For the text-containing cell, return its midpoint in (X, Y) coordinate format. 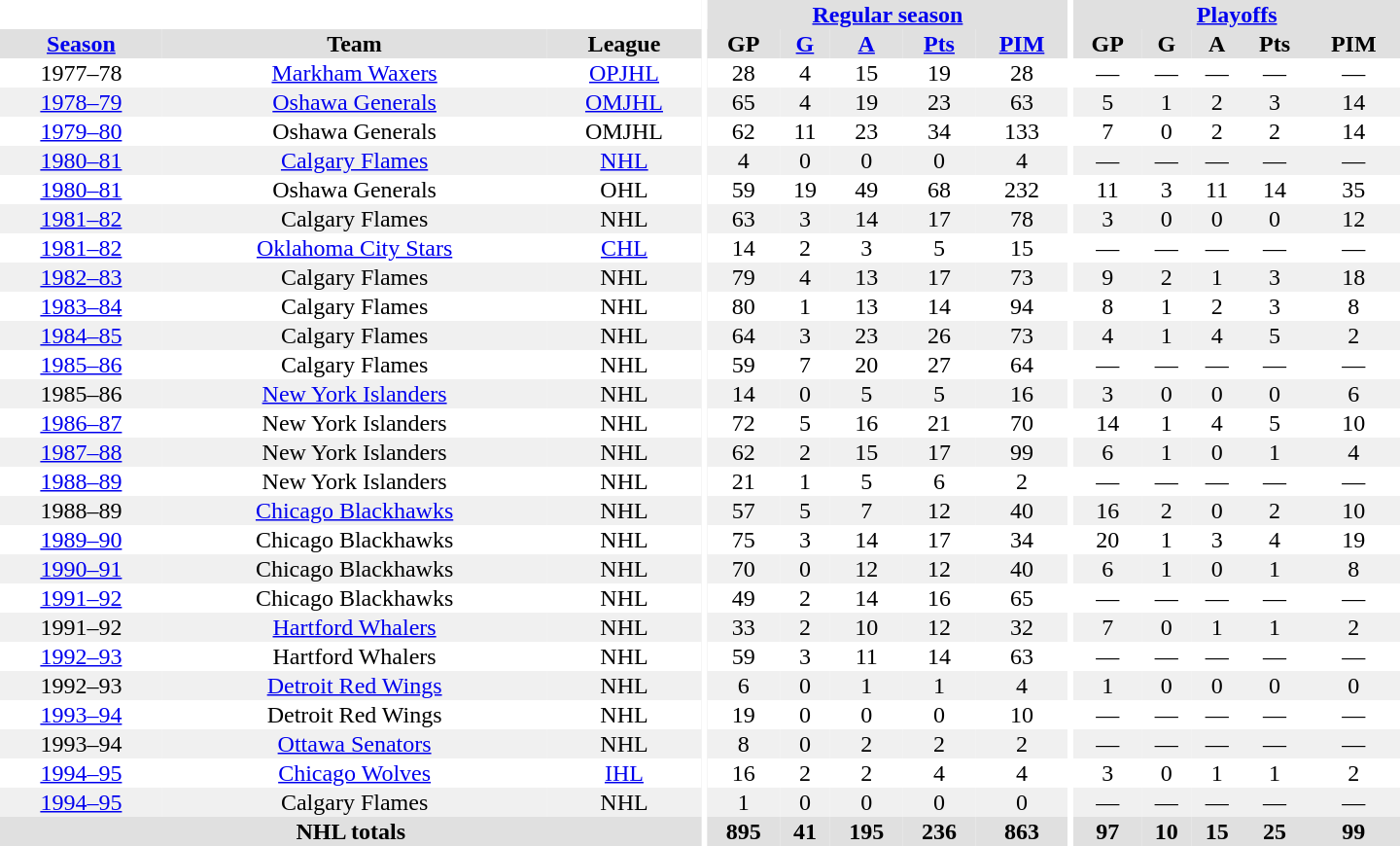
Playoffs (1237, 15)
57 (743, 511)
33 (743, 627)
Season (82, 44)
32 (1021, 627)
79 (743, 277)
Team (355, 44)
18 (1353, 277)
1990–91 (82, 569)
1984–85 (82, 335)
133 (1021, 131)
1979–80 (82, 131)
72 (743, 423)
9 (1107, 277)
94 (1021, 306)
1987–88 (82, 452)
Chicago Wolves (355, 773)
1978–79 (82, 102)
80 (743, 306)
41 (805, 831)
1977–78 (82, 73)
1989–90 (82, 540)
236 (939, 831)
26 (939, 335)
1982–83 (82, 277)
CHL (624, 248)
27 (939, 365)
OPJHL (624, 73)
895 (743, 831)
Oklahoma City Stars (355, 248)
232 (1021, 190)
78 (1021, 219)
195 (867, 831)
863 (1021, 831)
Regular season (887, 15)
NHL totals (351, 831)
Ottawa Senators (355, 744)
Markham Waxers (355, 73)
1983–84 (82, 306)
75 (743, 540)
IHL (624, 773)
OHL (624, 190)
League (624, 44)
25 (1276, 831)
97 (1107, 831)
35 (1353, 190)
68 (939, 190)
1986–87 (82, 423)
